Pinpoint the cell where the given text exists, returning its (X, Y) midpoint coordinate. 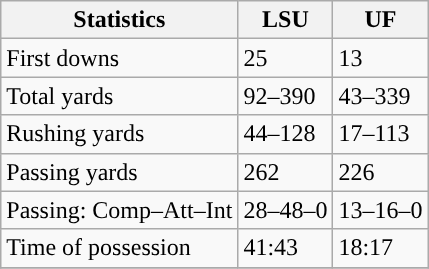
Total yards (120, 96)
13 (380, 58)
Passing yards (120, 172)
92–390 (286, 96)
25 (286, 58)
41:43 (286, 248)
UF (380, 20)
262 (286, 172)
18:17 (380, 248)
13–16–0 (380, 210)
Time of possession (120, 248)
First downs (120, 58)
226 (380, 172)
43–339 (380, 96)
17–113 (380, 134)
44–128 (286, 134)
Statistics (120, 20)
LSU (286, 20)
28–48–0 (286, 210)
Rushing yards (120, 134)
Passing: Comp–Att–Int (120, 210)
